Provide the [X, Y] coordinate of the cell's center where the given text is located.  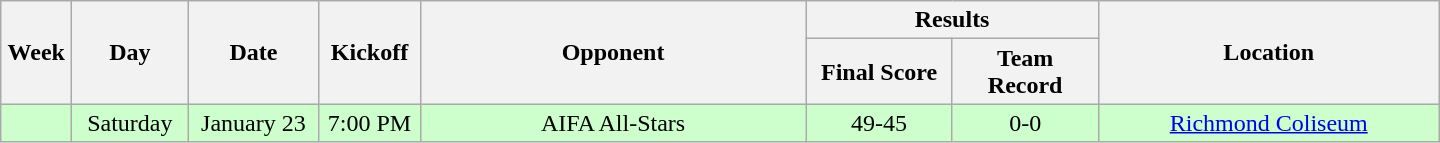
49-45 [879, 123]
Richmond Coliseum [1268, 123]
Date [254, 52]
Week [36, 52]
Results [952, 20]
7:00 PM [370, 123]
January 23 [254, 123]
Saturday [130, 123]
Final Score [879, 72]
Location [1268, 52]
AIFA All-Stars [613, 123]
Team Record [1025, 72]
Opponent [613, 52]
Day [130, 52]
Kickoff [370, 52]
0-0 [1025, 123]
